Detect which cell encompasses the target text, then output its [x, y] center coordinate. 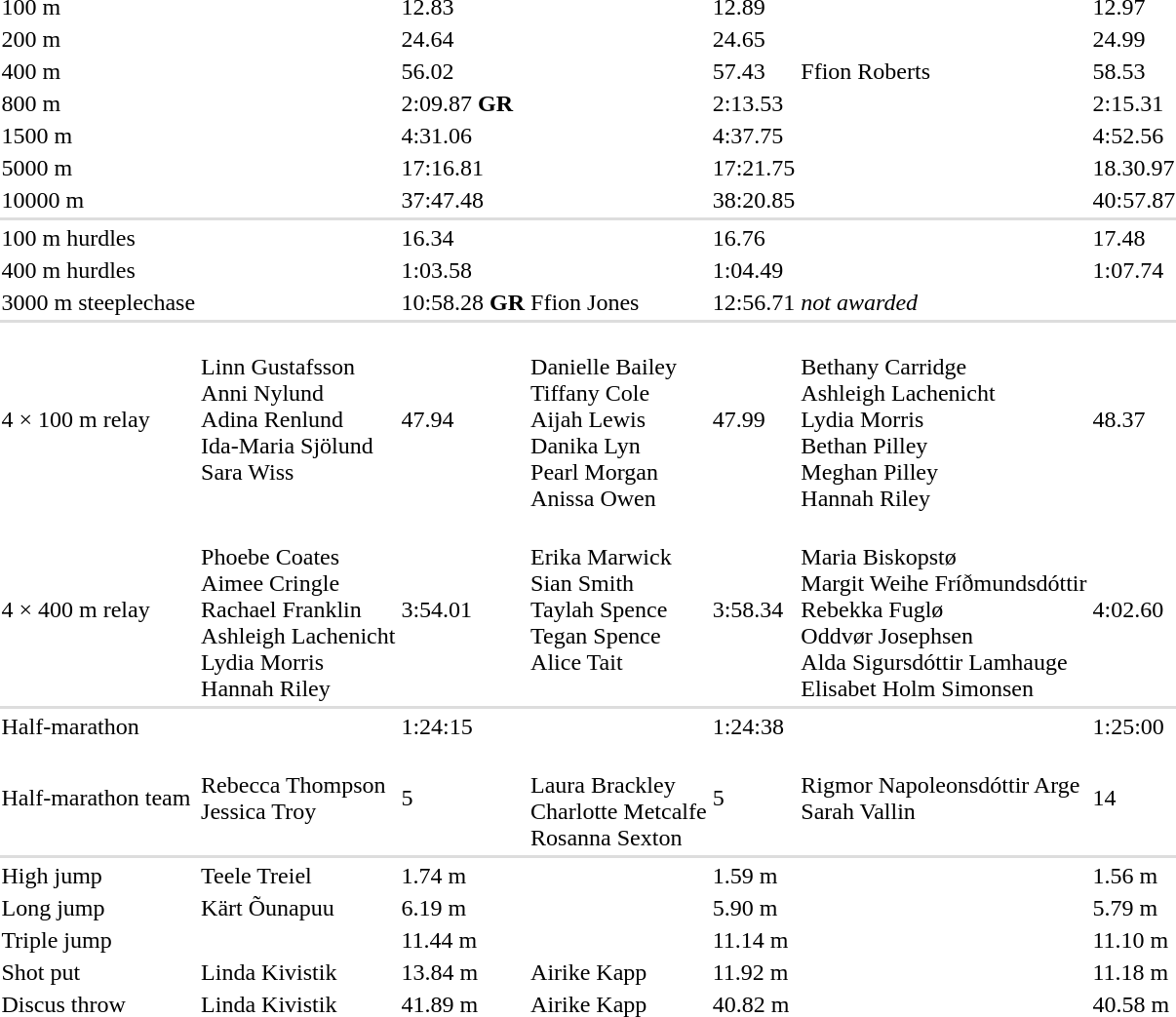
5.90 m [754, 908]
1:24:38 [754, 726]
1.59 m [754, 876]
Ffion Jones [619, 302]
Laura BrackleyCharlotte MetcalfeRosanna Sexton [619, 798]
47.94 [463, 419]
4 × 400 m relay [98, 609]
16.34 [463, 238]
11.14 m [754, 940]
Maria BiskopstøMargit Weihe FríðmundsdóttirRebekka FugløOddvør JosephsenAlda Sigursdóttir LamhaugeElisabet Holm Simonsen [944, 609]
Triple jump [98, 940]
not awarded [944, 302]
4 × 100 m relay [98, 419]
10:58.28 GR [463, 302]
Long jump [98, 908]
Kärt Õunapuu [298, 908]
Erika MarwickSian SmithTaylah SpenceTegan SpenceAlice Tait [619, 609]
Half-marathon team [98, 798]
17:21.75 [754, 168]
Shot put [98, 972]
13.84 m [463, 972]
12:56.71 [754, 302]
Half-marathon [98, 726]
Linda Kivistik [298, 972]
37:47.48 [463, 200]
2:13.53 [754, 103]
4:31.06 [463, 136]
56.02 [463, 71]
3:54.01 [463, 609]
400 m [98, 71]
400 m hurdles [98, 270]
Airike Kapp [619, 972]
2:09.87 GR [463, 103]
47.99 [754, 419]
24.64 [463, 39]
Rigmor Napoleonsdóttir ArgeSarah Vallin [944, 798]
5000 m [98, 168]
800 m [98, 103]
1:04.49 [754, 270]
Rebecca ThompsonJessica Troy [298, 798]
24.65 [754, 39]
38:20.85 [754, 200]
Bethany CarridgeAshleigh LachenichtLydia MorrisBethan PilleyMeghan PilleyHannah Riley [944, 419]
Linn GustafssonAnni NylundAdina RenlundIda-Maria SjölundSara Wiss [298, 419]
1500 m [98, 136]
3:58.34 [754, 609]
100 m hurdles [98, 238]
6.19 m [463, 908]
Danielle BaileyTiffany ColeAijah LewisDanika LynPearl MorganAnissa Owen [619, 419]
Teele Treiel [298, 876]
200 m [98, 39]
1:03.58 [463, 270]
3000 m steeplechase [98, 302]
11.92 m [754, 972]
11.44 m [463, 940]
57.43 [754, 71]
1.74 m [463, 876]
1:24:15 [463, 726]
10000 m [98, 200]
4:37.75 [754, 136]
Ffion Roberts [944, 71]
17:16.81 [463, 168]
Phoebe CoatesAimee CringleRachael FranklinAshleigh LachenichtLydia MorrisHannah Riley [298, 609]
High jump [98, 876]
16.76 [754, 238]
